Detect which cell encompasses the target text, then output its (x, y) center coordinate. 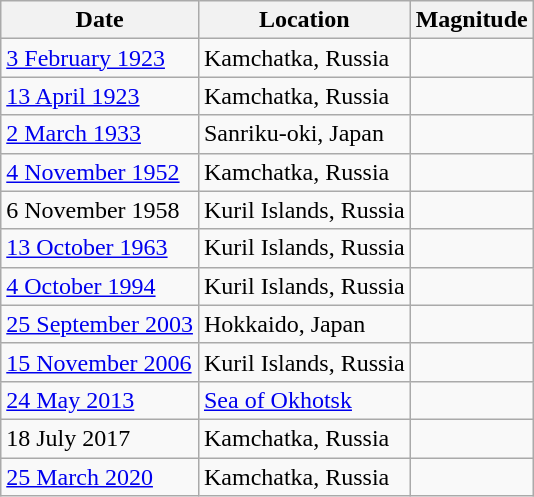
13 October 1963 (100, 248)
Sanriku-oki, Japan (304, 134)
4 October 1994 (100, 286)
6 November 1958 (100, 210)
15 November 2006 (100, 362)
24 May 2013 (100, 400)
Hokkaido, Japan (304, 324)
Date (100, 20)
Location (304, 20)
2 March 1933 (100, 134)
25 March 2020 (100, 477)
Magnitude (472, 20)
3 February 1923 (100, 58)
13 April 1923 (100, 96)
4 November 1952 (100, 172)
Sea of Okhotsk (304, 400)
25 September 2003 (100, 324)
18 July 2017 (100, 438)
